Capture the cell that displays the provided text and extract its (X, Y) central coordinate. 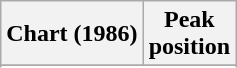
Chart (1986) (72, 34)
Peak position (189, 34)
